Search for the cell housing the specified text and yield its (x, y) center coordinate. 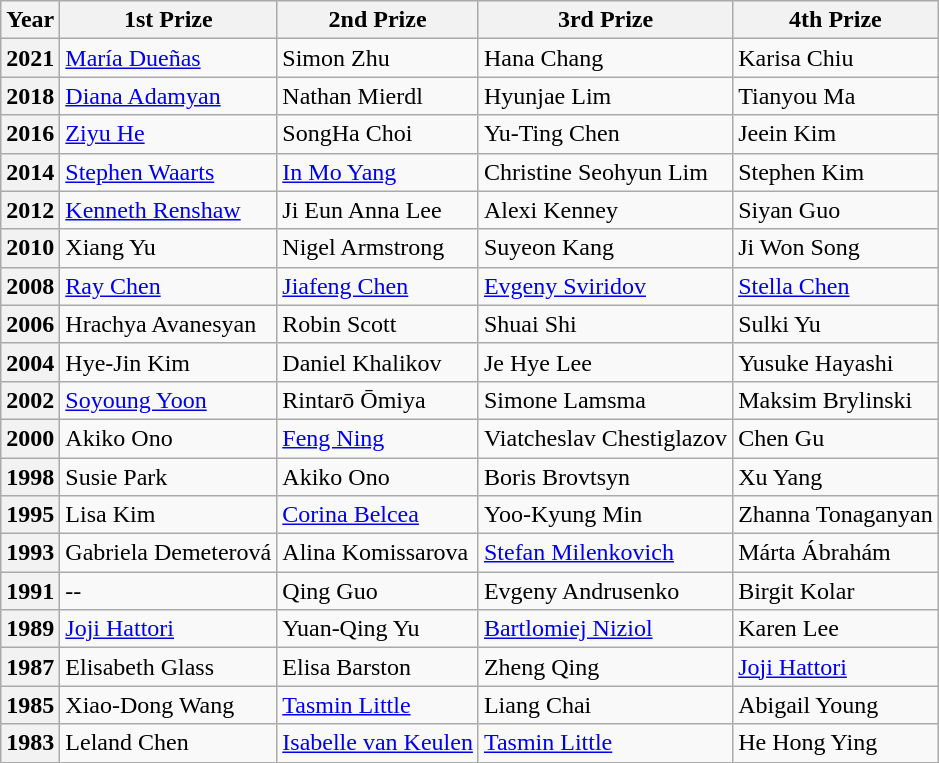
Ray Chen (168, 286)
Siyan Guo (836, 210)
Ziyu He (168, 134)
Hye-Jin Kim (168, 362)
Simone Lamsma (605, 400)
2nd Prize (378, 20)
2016 (30, 134)
Jeein Kim (836, 134)
Rintarō Ōmiya (378, 400)
1983 (30, 743)
Ji Eun Anna Lee (378, 210)
1987 (30, 667)
Karen Lee (836, 629)
Bartlomiej Niziol (605, 629)
Abigail Young (836, 705)
Feng Ning (378, 438)
Jiafeng Chen (378, 286)
Yusuke Hayashi (836, 362)
Hrachya Avanesyan (168, 324)
Xiao-Dong Wang (168, 705)
Zheng Qing (605, 667)
Stella Chen (836, 286)
Evgeny Andrusenko (605, 591)
Hyunjae Lim (605, 96)
Xiang Yu (168, 248)
Shuai Shi (605, 324)
1995 (30, 515)
2002 (30, 400)
Daniel Khalikov (378, 362)
He Hong Ying (836, 743)
Xu Yang (836, 477)
Hana Chang (605, 58)
Chen Gu (836, 438)
Yuan-Qing Yu (378, 629)
Suyeon Kang (605, 248)
María Dueñas (168, 58)
Birgit Kolar (836, 591)
In Mo Yang (378, 172)
Gabriela Demeterová (168, 553)
3rd Prize (605, 20)
Yoo-Kyung Min (605, 515)
Maksim Brylinski (836, 400)
Robin Scott (378, 324)
Stefan Milenkovich (605, 553)
Kenneth Renshaw (168, 210)
Ji Won Song (836, 248)
-- (168, 591)
Simon Zhu (378, 58)
Lisa Kim (168, 515)
Alexi Kenney (605, 210)
1st Prize (168, 20)
Tianyou Ma (836, 96)
Sulki Yu (836, 324)
Susie Park (168, 477)
1998 (30, 477)
Nigel Armstrong (378, 248)
1985 (30, 705)
Evgeny Sviridov (605, 286)
1993 (30, 553)
2004 (30, 362)
1991 (30, 591)
Zhanna Tonaganyan (836, 515)
2010 (30, 248)
Christine Seohyun Lim (605, 172)
Je Hye Lee (605, 362)
2000 (30, 438)
Elisabeth Glass (168, 667)
2021 (30, 58)
Qing Guo (378, 591)
Elisa Barston (378, 667)
Stephen Kim (836, 172)
Viatcheslav Chestiglazov (605, 438)
Nathan Mierdl (378, 96)
Corina Belcea (378, 515)
Diana Adamyan (168, 96)
Soyoung Yoon (168, 400)
2006 (30, 324)
2008 (30, 286)
2012 (30, 210)
4th Prize (836, 20)
Stephen Waarts (168, 172)
2014 (30, 172)
Leland Chen (168, 743)
Márta Ábrahám (836, 553)
Yu-Ting Chen (605, 134)
2018 (30, 96)
Year (30, 20)
Alina Komissarova (378, 553)
Liang Chai (605, 705)
Isabelle van Keulen (378, 743)
Boris Brovtsyn (605, 477)
1989 (30, 629)
Karisa Chiu (836, 58)
SongHa Choi (378, 134)
